Scan for the cell matching the given text and deliver its (x, y) coordinate at center. 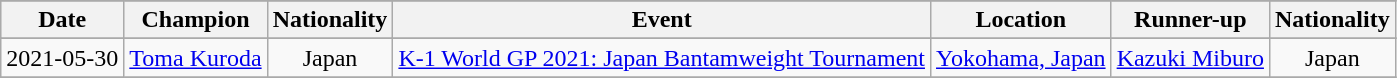
2021-05-30 (62, 58)
K-1 World GP 2021: Japan Bantamweight Tournament (662, 58)
Yokohama, Japan (1020, 58)
Event (662, 20)
Runner-up (1190, 20)
Location (1020, 20)
Date (62, 20)
Toma Kuroda (196, 58)
Champion (196, 20)
Kazuki Miburo (1190, 58)
